Identify which cell holds the provided text, then report its (X, Y) central coordinate. 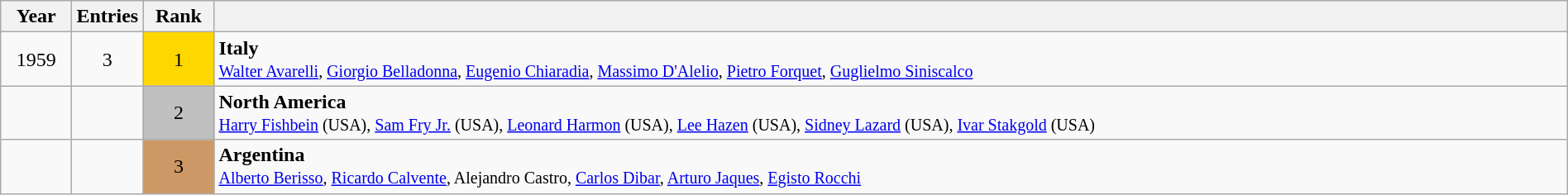
ItalyWalter Avarelli, Giorgio Belladonna, Eugenio Chiaradia, Massimo D'Alelio, Pietro Forquet, Guglielmo Siniscalco (891, 59)
1 (179, 59)
North AmericaHarry Fishbein (USA), Sam Fry Jr. (USA), Leonard Harmon (USA), Lee Hazen (USA), Sidney Lazard (USA), Ivar Stakgold (USA) (891, 112)
Rank (179, 17)
Entries (108, 17)
ArgentinaAlberto Berisso, Ricardo Calvente, Alejandro Castro, Carlos Dibar, Arturo Jaques, Egisto Rocchi (891, 167)
1959 (36, 59)
2 (179, 112)
Year (36, 17)
